Determine the (X, Y) coordinate at the center of the cell enclosing the given text.  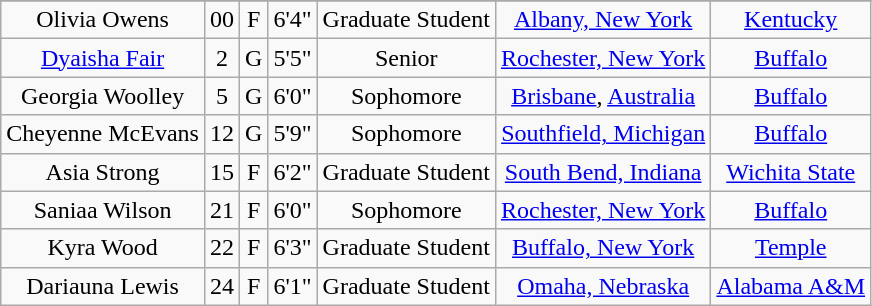
Kentucky (791, 20)
Alabama A&M (791, 286)
Saniaa Wilson (103, 210)
Buffalo, New York (602, 248)
South Bend, Indiana (602, 172)
Brisbane, Australia (602, 96)
6'1" (292, 286)
Temple (791, 248)
21 (222, 210)
12 (222, 134)
Omaha, Nebraska (602, 286)
15 (222, 172)
6'3" (292, 248)
22 (222, 248)
Asia Strong (103, 172)
Albany, New York (602, 20)
Kyra Wood (103, 248)
Senior (406, 58)
00 (222, 20)
Wichita State (791, 172)
24 (222, 286)
5 (222, 96)
6'2" (292, 172)
Georgia Woolley (103, 96)
6'4" (292, 20)
Olivia Owens (103, 20)
5'9" (292, 134)
Dariauna Lewis (103, 286)
2 (222, 58)
5'5" (292, 58)
Dyaisha Fair (103, 58)
Southfield, Michigan (602, 134)
Cheyenne McEvans (103, 134)
